Determine the (x, y) coordinate at the center of the cell enclosing the given text.  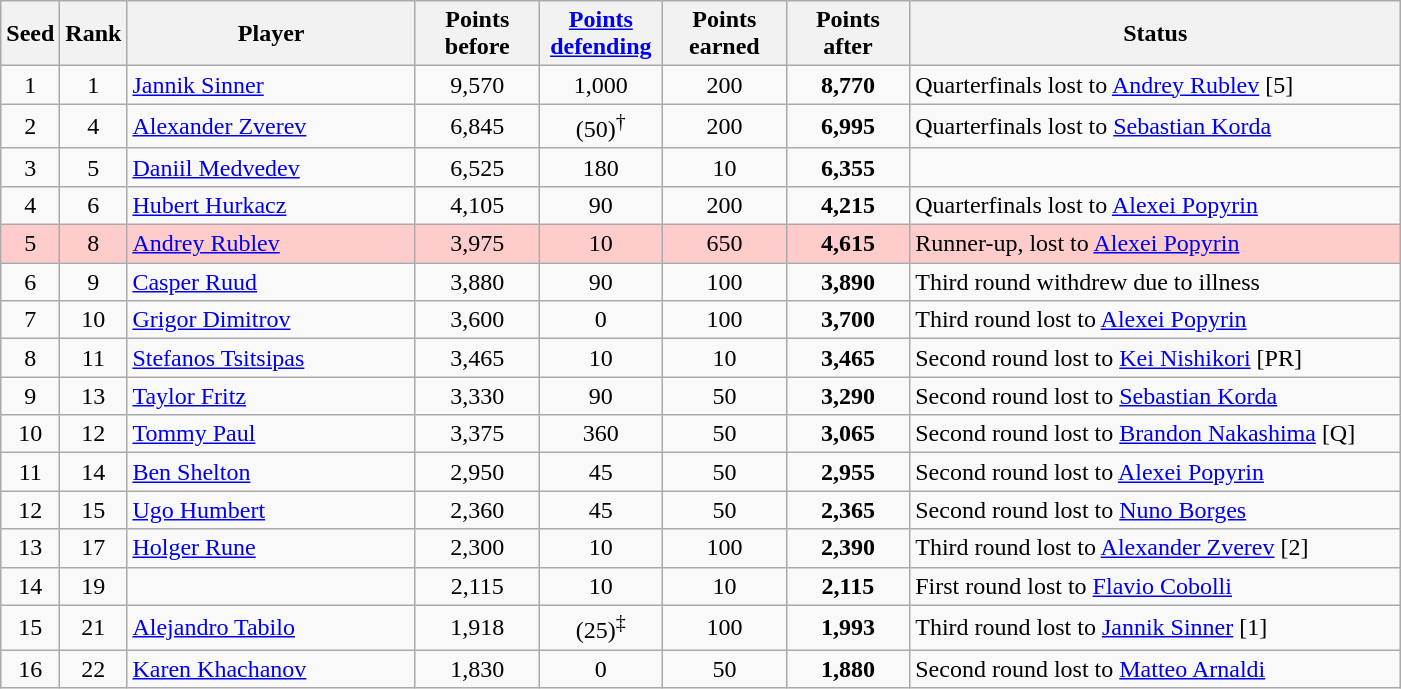
Points before (477, 34)
Alejandro Tabilo (272, 628)
19 (94, 586)
180 (601, 167)
16 (30, 669)
3,880 (477, 282)
650 (725, 244)
2,360 (477, 510)
Andrey Rublev (272, 244)
3,065 (848, 434)
2,390 (848, 548)
6,525 (477, 167)
17 (94, 548)
Holger Rune (272, 548)
2,365 (848, 510)
Alexander Zverev (272, 126)
6,845 (477, 126)
2,950 (477, 472)
First round lost to Flavio Cobolli (1156, 586)
Second round lost to Alexei Popyrin (1156, 472)
1,993 (848, 628)
2,300 (477, 548)
1,918 (477, 628)
6,995 (848, 126)
Player (272, 34)
Rank (94, 34)
Runner-up, lost to Alexei Popyrin (1156, 244)
3,700 (848, 320)
Second round lost to Brandon Nakashima [Q] (1156, 434)
Ugo Humbert (272, 510)
3,375 (477, 434)
8,770 (848, 85)
(50)† (601, 126)
Second round lost to Matteo Arnaldi (1156, 669)
21 (94, 628)
2 (30, 126)
1,880 (848, 669)
Seed (30, 34)
4,615 (848, 244)
360 (601, 434)
3 (30, 167)
Second round lost to Kei Nishikori [PR] (1156, 358)
Third round lost to Jannik Sinner [1] (1156, 628)
6,355 (848, 167)
1,000 (601, 85)
Jannik Sinner (272, 85)
Ben Shelton (272, 472)
Karen Khachanov (272, 669)
Third round withdrew due to illness (1156, 282)
Third round lost to Alexei Popyrin (1156, 320)
Daniil Medvedev (272, 167)
4,105 (477, 205)
Status (1156, 34)
Stefanos Tsitsipas (272, 358)
Second round lost to Sebastian Korda (1156, 396)
1,830 (477, 669)
Hubert Hurkacz (272, 205)
Tommy Paul (272, 434)
(25)‡ (601, 628)
3,600 (477, 320)
Quarterfinals lost to Sebastian Korda (1156, 126)
9,570 (477, 85)
Grigor Dimitrov (272, 320)
7 (30, 320)
22 (94, 669)
4,215 (848, 205)
3,975 (477, 244)
Points earned (725, 34)
2,955 (848, 472)
Quarterfinals lost to Alexei Popyrin (1156, 205)
Second round lost to Nuno Borges (1156, 510)
Casper Ruud (272, 282)
3,290 (848, 396)
Points after (848, 34)
Points defending (601, 34)
3,330 (477, 396)
Taylor Fritz (272, 396)
3,890 (848, 282)
Third round lost to Alexander Zverev [2] (1156, 548)
Quarterfinals lost to Andrey Rublev [5] (1156, 85)
